Pinpoint the cell where the given text exists, returning its (X, Y) midpoint coordinate. 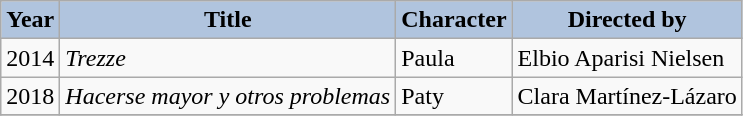
Paty (454, 96)
Elbio Aparisi Nielsen (627, 58)
Character (454, 20)
Year (30, 20)
2018 (30, 96)
2014 (30, 58)
Paula (454, 58)
Directed by (627, 20)
Title (228, 20)
Trezze (228, 58)
Clara Martínez-Lázaro (627, 96)
Hacerse mayor y otros problemas (228, 96)
